Provide the (x, y) coordinate of the cell's center where the given text is located.  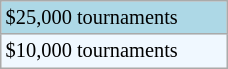
$10,000 tournaments (114, 51)
$25,000 tournaments (114, 17)
